Determine the (X, Y) coordinate at the center of the cell enclosing the given text.  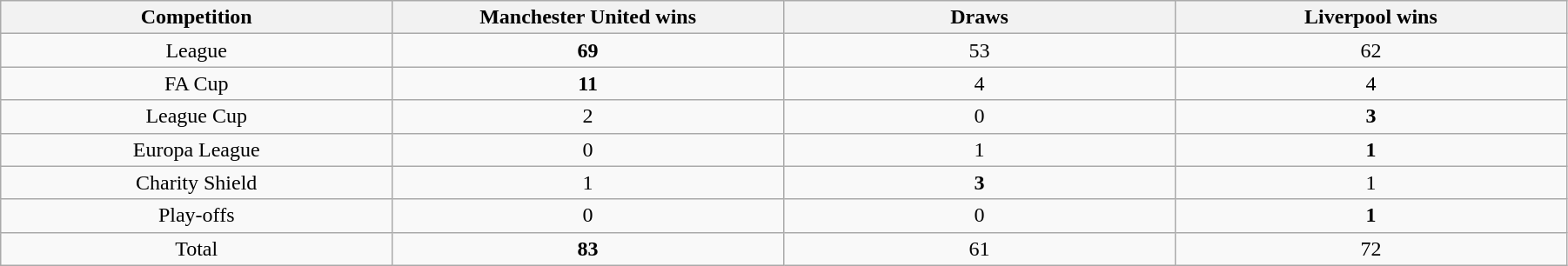
61 (980, 249)
League (197, 50)
69 (588, 50)
Play-offs (197, 216)
72 (1370, 249)
FA Cup (197, 83)
League Cup (197, 116)
83 (588, 249)
Draws (980, 17)
2 (588, 116)
Charity Shield (197, 183)
Total (197, 249)
Competition (197, 17)
53 (980, 50)
Liverpool wins (1370, 17)
11 (588, 83)
Europa League (197, 150)
62 (1370, 50)
Manchester United wins (588, 17)
